Determine the [x, y] coordinate at the center of the cell enclosing the given text.  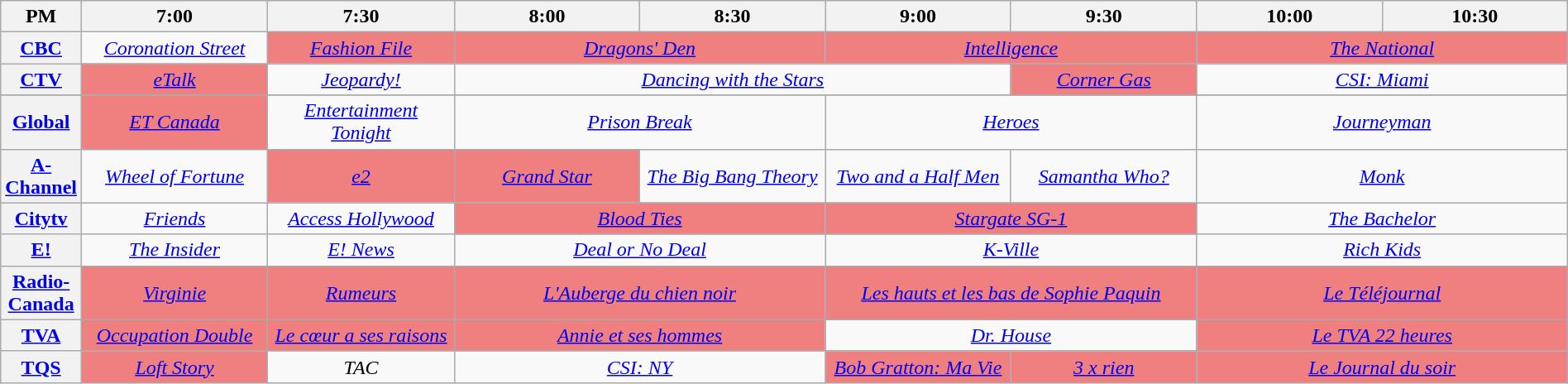
The Insider [175, 250]
Monk [1382, 175]
Bob Gratton: Ma Vie [918, 367]
10:00 [1289, 17]
Grand Star [547, 175]
Les hauts et les bas de Sophie Paquin [1011, 293]
The National [1382, 48]
L'Auberge du chien noir [639, 293]
Global [41, 122]
The Bachelor [1382, 218]
Dragons' Den [639, 48]
CTV [41, 79]
Journeyman [1382, 122]
Stargate SG-1 [1011, 218]
Access Hollywood [361, 218]
Blood Ties [639, 218]
Le TVA 22 heures [1382, 335]
CSI: Miami [1382, 79]
Wheel of Fortune [175, 175]
Le Journal du soir [1382, 367]
E! News [361, 250]
ET Canada [175, 122]
Intelligence [1011, 48]
TVA [41, 335]
CBC [41, 48]
Prison Break [639, 122]
Entertainment Tonight [361, 122]
Le Téléjournal [1382, 293]
7:00 [175, 17]
E! [41, 250]
Radio-Canada [41, 293]
Dancing with the Stars [733, 79]
PM [41, 17]
3 x rien [1103, 367]
e2 [361, 175]
eTalk [175, 79]
Two and a Half Men [918, 175]
The Big Bang Theory [732, 175]
8:00 [547, 17]
7:30 [361, 17]
Corner Gas [1103, 79]
Deal or No Deal [639, 250]
Loft Story [175, 367]
Coronation Street [175, 48]
Le cœur a ses raisons [361, 335]
8:30 [732, 17]
9:30 [1103, 17]
Dr. House [1011, 335]
Citytv [41, 218]
Friends [175, 218]
Occupation Double [175, 335]
Samantha Who? [1103, 175]
Fashion File [361, 48]
Rich Kids [1382, 250]
Jeopardy! [361, 79]
9:00 [918, 17]
10:30 [1475, 17]
CSI: NY [639, 367]
A-Channel [41, 175]
Virginie [175, 293]
K-Ville [1011, 250]
TAC [361, 367]
Heroes [1011, 122]
TQS [41, 367]
Rumeurs [361, 293]
Annie et ses hommes [639, 335]
